For the text-containing cell, return its midpoint in [x, y] coordinate format. 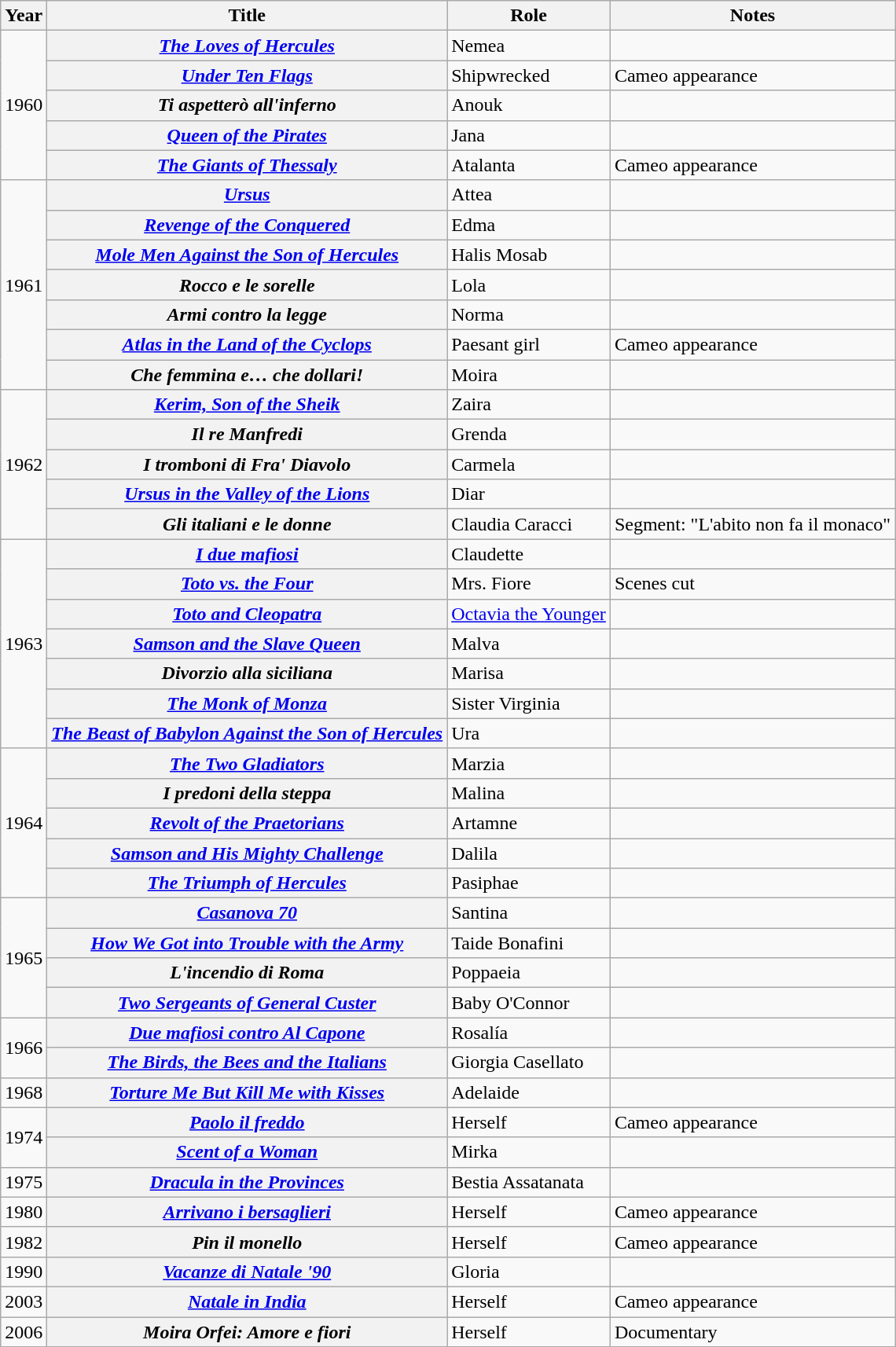
Ursus in the Valley of the Lions [247, 494]
The Birds, the Bees and the Italians [247, 1063]
1990 [24, 1272]
Taide Bonafini [529, 943]
Lola [529, 284]
Paesant girl [529, 344]
I predoni della steppa [247, 793]
1982 [24, 1242]
Moira Orfei: Amore e fiori [247, 1332]
Malina [529, 793]
Giorgia Casellato [529, 1063]
1965 [24, 958]
Samson and the Slave Queen [247, 644]
Carmela [529, 464]
Rocco e le sorelle [247, 284]
Scent of a Woman [247, 1152]
1980 [24, 1212]
Revenge of the Conquered [247, 225]
Grenda [529, 435]
Rosalía [529, 1033]
Edma [529, 225]
Shipwrecked [529, 75]
Pin il monello [247, 1242]
Documentary [752, 1332]
Arrivano i bersaglieri [247, 1212]
Due mafiosi contro Al Capone [247, 1033]
Notes [752, 16]
Santina [529, 913]
I due mafiosi [247, 554]
2003 [24, 1301]
Toto vs. the Four [247, 584]
Adelaide [529, 1092]
L'incendio di Roma [247, 973]
Marzia [529, 763]
Che femmina e… che dollari! [247, 375]
Poppaeia [529, 973]
Ursus [247, 195]
Queen of the Pirates [247, 135]
Scenes cut [752, 584]
Casanova 70 [247, 913]
Claudette [529, 554]
Norma [529, 314]
Malva [529, 644]
1968 [24, 1092]
Pasiphae [529, 883]
The Two Gladiators [247, 763]
Torture Me But Kill Me with Kisses [247, 1092]
Claudia Caracci [529, 524]
Kerim, Son of the Sheik [247, 405]
Moira [529, 375]
Atlas in the Land of the Cyclops [247, 344]
Vacanze di Natale '90 [247, 1272]
Gloria [529, 1272]
Nemea [529, 46]
Marisa [529, 673]
Natale in India [247, 1301]
The Beast of Babylon Against the Son of Hercules [247, 733]
Title [247, 16]
Toto and Cleopatra [247, 614]
1961 [24, 284]
1974 [24, 1137]
The Giants of Thessaly [247, 165]
Diar [529, 494]
1964 [24, 823]
1960 [24, 105]
Role [529, 16]
Samson and His Mighty Challenge [247, 853]
Sister Virginia [529, 703]
Atalanta [529, 165]
Bestia Assatanata [529, 1182]
Octavia the Younger [529, 614]
The Monk of Monza [247, 703]
Zaira [529, 405]
Artamne [529, 823]
Baby O'Connor [529, 1003]
Jana [529, 135]
Two Sergeants of General Custer [247, 1003]
2006 [24, 1332]
Gli italiani e le donne [247, 524]
1962 [24, 464]
Paolo il freddo [247, 1122]
Il re Manfredi [247, 435]
Dalila [529, 853]
Revolt of the Praetorians [247, 823]
Mrs. Fiore [529, 584]
Anouk [529, 105]
Mole Men Against the Son of Hercules [247, 255]
Under Ten Flags [247, 75]
Attea [529, 195]
Ti aspetterò all'inferno [247, 105]
Segment: "L'abito non fa il monaco" [752, 524]
Mirka [529, 1152]
Halis Mosab [529, 255]
Divorzio alla siciliana [247, 673]
Year [24, 16]
The Triumph of Hercules [247, 883]
1963 [24, 644]
1975 [24, 1182]
Armi contro la legge [247, 314]
Ura [529, 733]
How We Got into Trouble with the Army [247, 943]
Dracula in the Provinces [247, 1182]
The Loves of Hercules [247, 46]
1966 [24, 1048]
I tromboni di Fra' Diavolo [247, 464]
